From the cell containing the given text, extract its center point as (X, Y) coordinate. 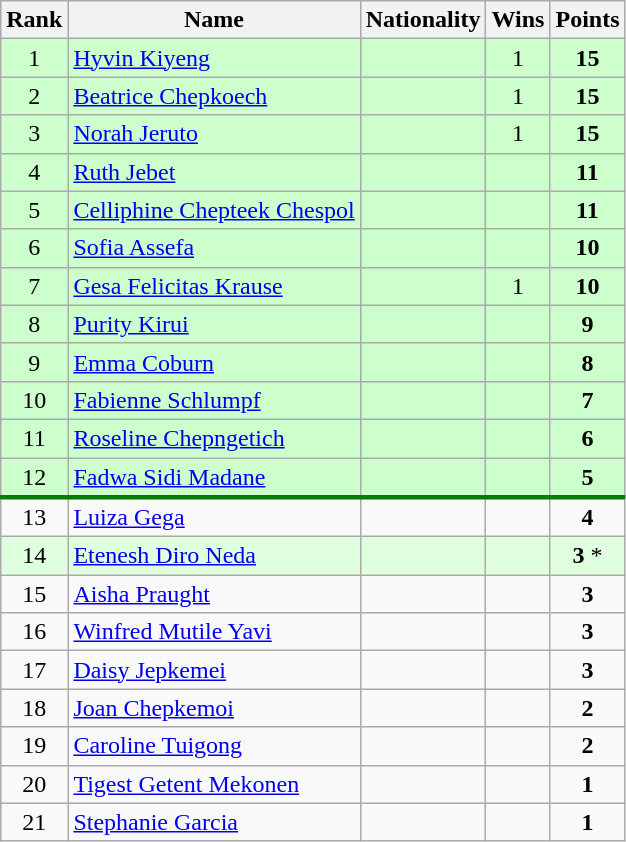
18 (34, 708)
Aisha Praught (214, 594)
Rank (34, 20)
Hyvin Kiyeng (214, 58)
Caroline Tuigong (214, 746)
Joan Chepkemoi (214, 708)
Celliphine Chepteek Chespol (214, 210)
Wins (518, 20)
Fabienne Schlumpf (214, 400)
16 (34, 632)
Ruth Jebet (214, 172)
Nationality (423, 20)
Fadwa Sidi Madane (214, 478)
21 (34, 822)
13 (34, 517)
Name (214, 20)
Daisy Jepkemei (214, 670)
Sofia Assefa (214, 248)
3 * (588, 556)
20 (34, 784)
Emma Coburn (214, 362)
17 (34, 670)
Etenesh Diro Neda (214, 556)
Winfred Mutile Yavi (214, 632)
Roseline Chepngetich (214, 438)
Luiza Gega (214, 517)
14 (34, 556)
Points (588, 20)
Norah Jeruto (214, 134)
Stephanie Garcia (214, 822)
19 (34, 746)
Purity Kirui (214, 324)
Beatrice Chepkoech (214, 96)
12 (34, 478)
Gesa Felicitas Krause (214, 286)
Tigest Getent Mekonen (214, 784)
